Pinpoint the cell where the given text exists, returning its (x, y) midpoint coordinate. 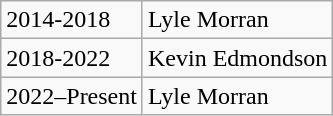
2014-2018 (72, 20)
2018-2022 (72, 58)
Kevin Edmondson (237, 58)
2022–Present (72, 96)
